Return (X, Y) of the center of cell containing provided text 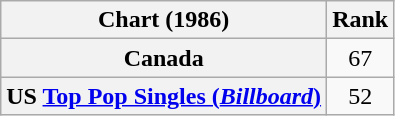
Canada (164, 58)
Rank (360, 20)
US Top Pop Singles (Billboard) (164, 96)
Chart (1986) (164, 20)
67 (360, 58)
52 (360, 96)
